Locate the cell with the specified text and output its [X, Y] center coordinate. 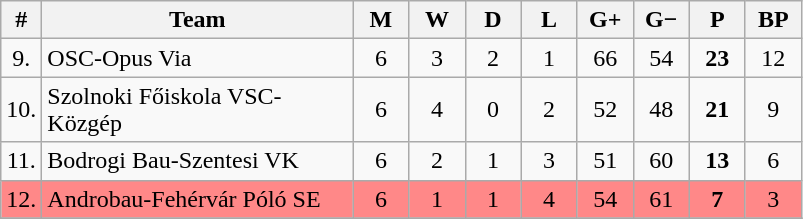
66 [605, 58]
M [381, 20]
9. [22, 58]
Szolnoki Főiskola VSC-Közgép [198, 110]
G+ [605, 20]
7 [717, 199]
12. [22, 199]
BP [773, 20]
0 [493, 110]
9 [773, 110]
Bodrogi Bau-Szentesi VK [198, 161]
W [437, 20]
Team [198, 20]
D [493, 20]
52 [605, 110]
# [22, 20]
61 [661, 199]
60 [661, 161]
Androbau-Fehérvár Póló SE [198, 199]
21 [717, 110]
12 [773, 58]
13 [717, 161]
G− [661, 20]
11. [22, 161]
L [549, 20]
23 [717, 58]
P [717, 20]
48 [661, 110]
10. [22, 110]
51 [605, 161]
OSC-Opus Via [198, 58]
